Pinpoint the cell where the given text exists, returning its (X, Y) midpoint coordinate. 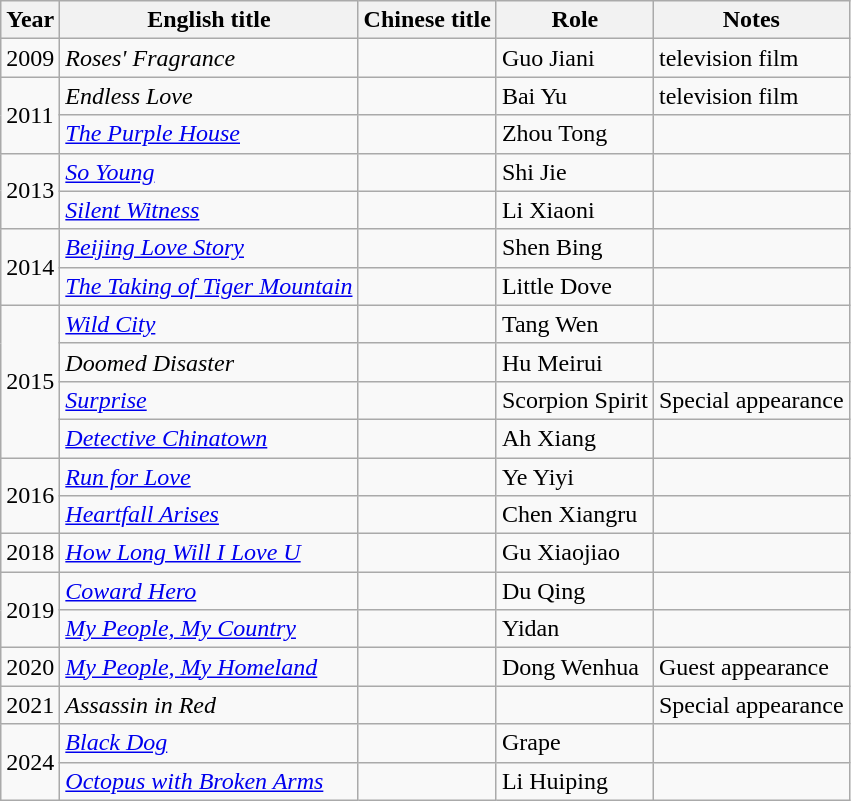
Zhou Tong (574, 134)
Ah Xiang (574, 438)
Guo Jiani (574, 58)
Gu Xiaojiao (574, 553)
Beijing Love Story (209, 248)
The Taking of Tiger Mountain (209, 286)
Scorpion Spirit (574, 400)
My People, My Country (209, 629)
Shi Jie (574, 172)
How Long Will I Love U (209, 553)
Roses' Fragrance (209, 58)
Assassin in Red (209, 705)
Ye Yiyi (574, 477)
2016 (30, 496)
Surprise (209, 400)
Hu Meirui (574, 362)
Silent Witness (209, 210)
Black Dog (209, 743)
2020 (30, 667)
Chinese title (427, 20)
2021 (30, 705)
Bai Yu (574, 96)
Heartfall Arises (209, 515)
Coward Hero (209, 591)
2013 (30, 191)
Li Huiping (574, 781)
Chen Xiangru (574, 515)
Tang Wen (574, 324)
Dong Wenhua (574, 667)
Li Xiaoni (574, 210)
2014 (30, 267)
Doomed Disaster (209, 362)
Grape (574, 743)
Notes (751, 20)
2024 (30, 762)
Octopus with Broken Arms (209, 781)
So Young (209, 172)
Role (574, 20)
Run for Love (209, 477)
Year (30, 20)
Wild City (209, 324)
Shen Bing (574, 248)
Detective Chinatown (209, 438)
The Purple House (209, 134)
Little Dove (574, 286)
2015 (30, 381)
My People, My Homeland (209, 667)
2009 (30, 58)
2011 (30, 115)
2019 (30, 610)
Du Qing (574, 591)
2018 (30, 553)
Yidan (574, 629)
Guest appearance (751, 667)
Endless Love (209, 96)
English title (209, 20)
